Scan for the cell matching the given text and deliver its (x, y) coordinate at center. 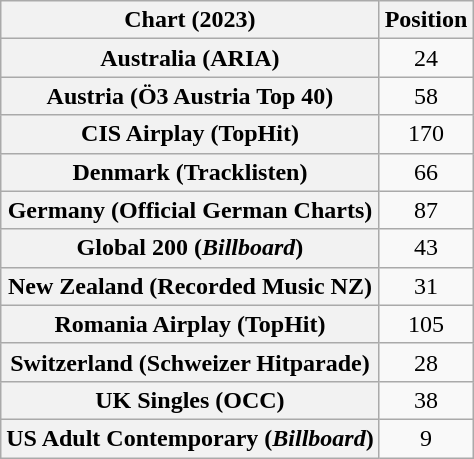
105 (426, 324)
Romania Airplay (TopHit) (190, 324)
CIS Airplay (TopHit) (190, 134)
Global 200 (Billboard) (190, 248)
US Adult Contemporary (Billboard) (190, 438)
87 (426, 210)
New Zealand (Recorded Music NZ) (190, 286)
Switzerland (Schweizer Hitparade) (190, 362)
28 (426, 362)
UK Singles (OCC) (190, 400)
9 (426, 438)
58 (426, 96)
43 (426, 248)
Denmark (Tracklisten) (190, 172)
Germany (Official German Charts) (190, 210)
Chart (2023) (190, 20)
38 (426, 400)
31 (426, 286)
Australia (ARIA) (190, 58)
24 (426, 58)
66 (426, 172)
Austria (Ö3 Austria Top 40) (190, 96)
Position (426, 20)
170 (426, 134)
